Provide the [x, y] coordinate of the cell's center where the given text is located.  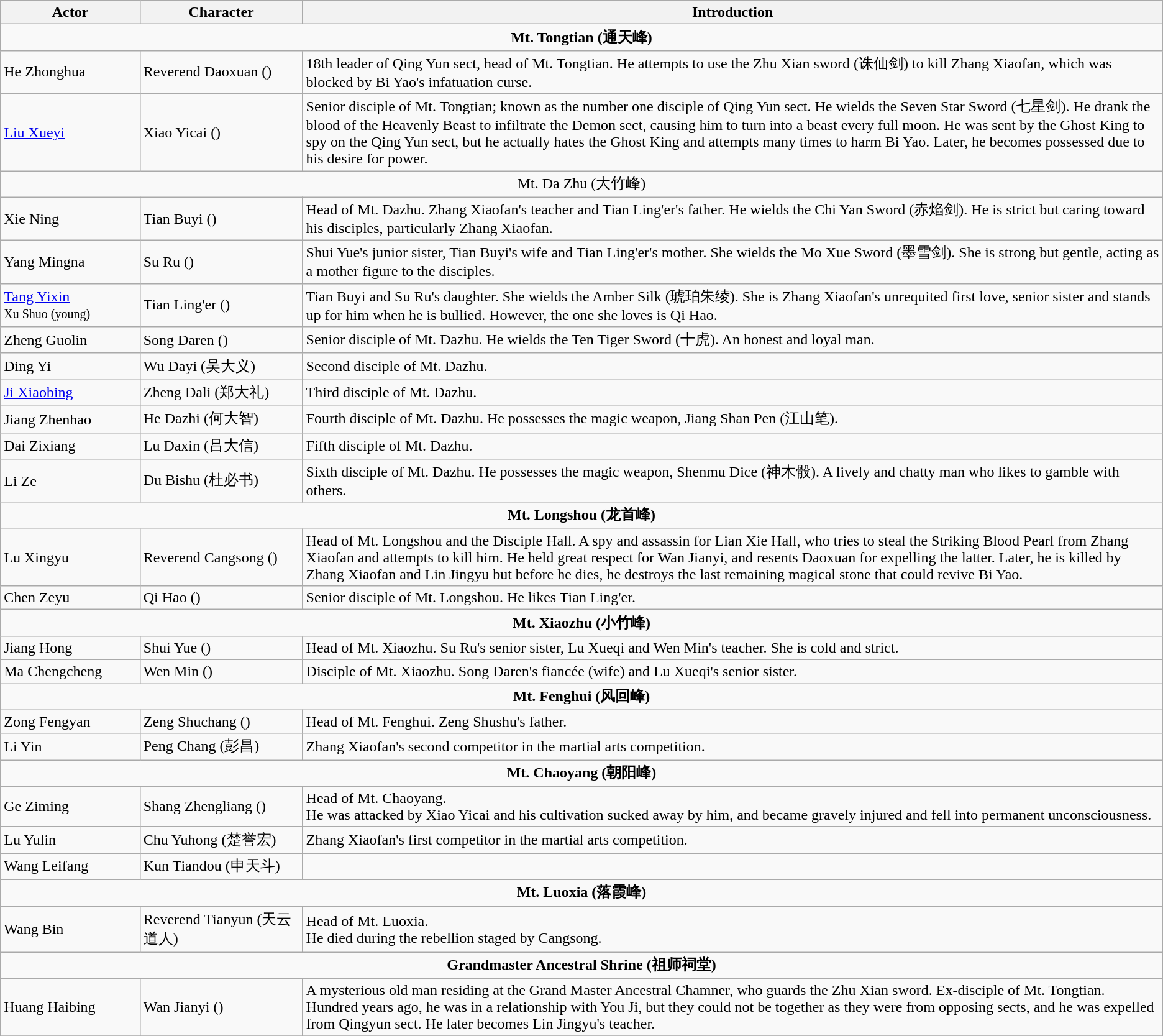
Qi Hao () [221, 598]
Zheng Guolin [70, 341]
Du Bishu (杜必书) [221, 481]
Zeng Shuchang () [221, 722]
Ji Xiaobing [70, 393]
Wan Jianyi () [221, 1007]
Kun Tiandou (申天斗) [221, 866]
Head of Mt. Fenghui. Zeng Shushu's father. [732, 722]
Ding Yi [70, 367]
Fourth disciple of Mt. Dazhu. He possesses the magic weapon, Jiang Shan Pen (江山笔). [732, 419]
Li Yin [70, 747]
Zheng Dali (郑大礼) [221, 393]
Peng Chang (彭昌) [221, 747]
Wen Min () [221, 671]
Shui Yue () [221, 648]
Character [221, 12]
Grandmaster Ancestral Shrine (祖师祠堂) [581, 966]
Head of Mt. Xiaozhu. Su Ru's senior sister, Lu Xueqi and Wen Min's teacher. She is cold and strict. [732, 648]
Li Ze [70, 481]
Tian Buyi () [221, 219]
Third disciple of Mt. Dazhu. [732, 393]
Reverend Tianyun (天云道人) [221, 929]
Dai Zixiang [70, 446]
Lu Yulin [70, 840]
Zong Fengyan [70, 722]
Lu Xingyu [70, 557]
Mt. Fenghui (风回峰) [581, 697]
Introduction [732, 12]
Ge Ziming [70, 807]
Lu Daxin (吕大信) [221, 446]
Mt. Luoxia (落霞峰) [581, 892]
Head of Mt. Luoxia.He died during the rebellion staged by Cangsong. [732, 929]
Xie Ning [70, 219]
Shang Zhengliang () [221, 807]
Mt. Longshou (龙首峰) [581, 516]
He Zhonghua [70, 72]
Chen Zeyu [70, 598]
Senior disciple of Mt. Longshou. He likes Tian Ling'er. [732, 598]
Yang Mingna [70, 262]
Zhang Xiaofan's second competitor in the martial arts competition. [732, 747]
Zhang Xiaofan's first competitor in the martial arts competition. [732, 840]
Mt. Da Zhu (大竹峰) [581, 184]
He Dazhi (何大智) [221, 419]
Reverend Cangsong () [221, 557]
Liu Xueyi [70, 132]
Jiang Zhenhao [70, 419]
Second disciple of Mt. Dazhu. [732, 367]
Su Ru () [221, 262]
Ma Chengcheng [70, 671]
Wang Leifang [70, 866]
Huang Haibing [70, 1007]
Mt. Tongtian (通天峰) [581, 37]
Actor [70, 12]
Tang Yixin Xu Shuo (young) [70, 305]
Reverend Daoxuan () [221, 72]
Mt. Chaoyang (朝阳峰) [581, 773]
Fifth disciple of Mt. Dazhu. [732, 446]
Wang Bin [70, 929]
Disciple of Mt. Xiaozhu. Song Daren's fiancée (wife) and Lu Xueqi's senior sister. [732, 671]
Xiao Yicai () [221, 132]
Chu Yuhong (楚誉宏) [221, 840]
Sixth disciple of Mt. Dazhu. He possesses the magic weapon, Shenmu Dice (神木骰). A lively and chatty man who likes to gamble with others. [732, 481]
Wu Dayi (吴大义) [221, 367]
Senior disciple of Mt. Dazhu. He wields the Ten Tiger Sword (十虎). An honest and loyal man. [732, 341]
Mt. Xiaozhu (小竹峰) [581, 623]
Jiang Hong [70, 648]
Song Daren () [221, 341]
Tian Ling'er () [221, 305]
